Identify which cell holds the provided text, then report its [X, Y] central coordinate. 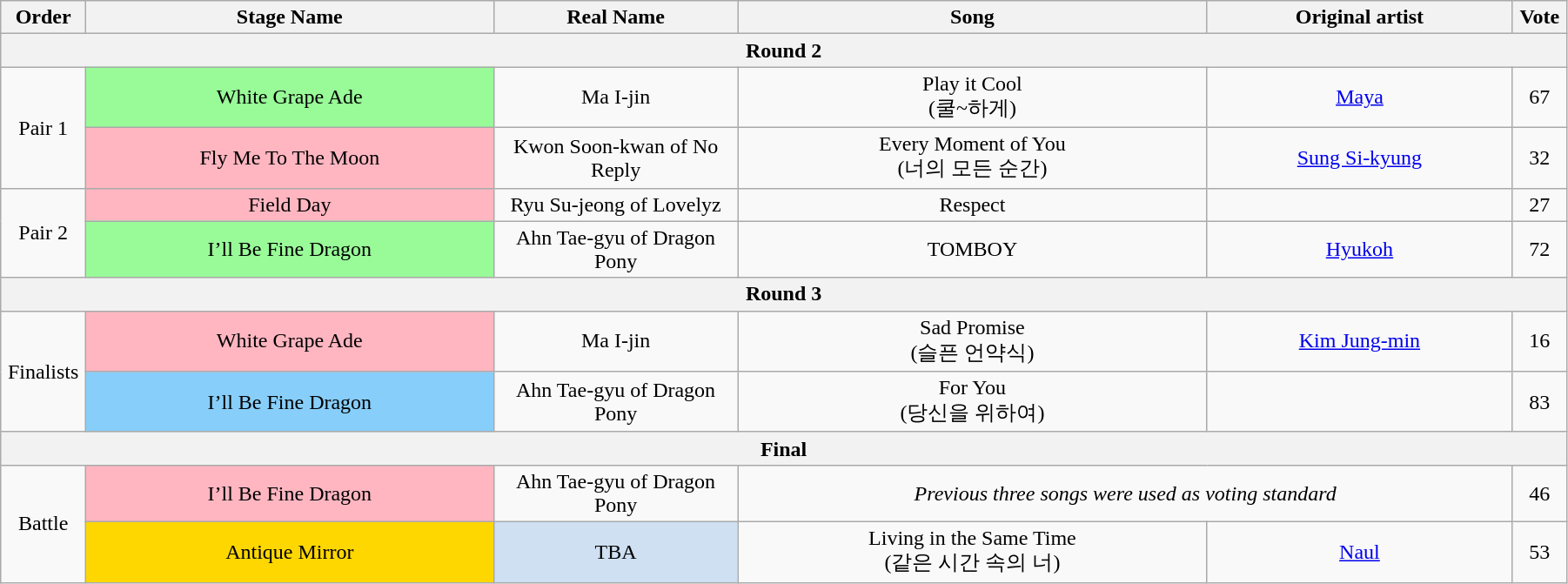
Order [44, 17]
Previous three songs were used as voting standard [1125, 493]
32 [1539, 158]
Vote [1539, 17]
Maya [1359, 97]
Living in the Same Time(같은 시간 속의 너) [973, 552]
Pair 1 [44, 127]
Original artist [1359, 17]
Respect [973, 205]
Battle [44, 524]
Song [973, 17]
Real Name [616, 17]
TBA [616, 552]
Sung Si-kyung [1359, 158]
Round 2 [784, 50]
Finalists [44, 371]
46 [1539, 493]
16 [1539, 341]
Stage Name [290, 17]
Round 3 [784, 294]
Field Day [290, 205]
Naul [1359, 552]
Kim Jung-min [1359, 341]
Kwon Soon-kwan of No Reply [616, 158]
53 [1539, 552]
TOMBOY [973, 249]
Every Moment of You(너의 모든 순간) [973, 158]
72 [1539, 249]
For You(당신을 위하여) [973, 402]
Pair 2 [44, 233]
67 [1539, 97]
Antique Mirror [290, 552]
83 [1539, 402]
27 [1539, 205]
Sad Promise(슬픈 언약식) [973, 341]
Play it Cool(쿨~하게) [973, 97]
Ryu Su-jeong of Lovelyz [616, 205]
Hyukoh [1359, 249]
Fly Me To The Moon [290, 158]
Final [784, 448]
